Capture the cell that displays the provided text and extract its (X, Y) central coordinate. 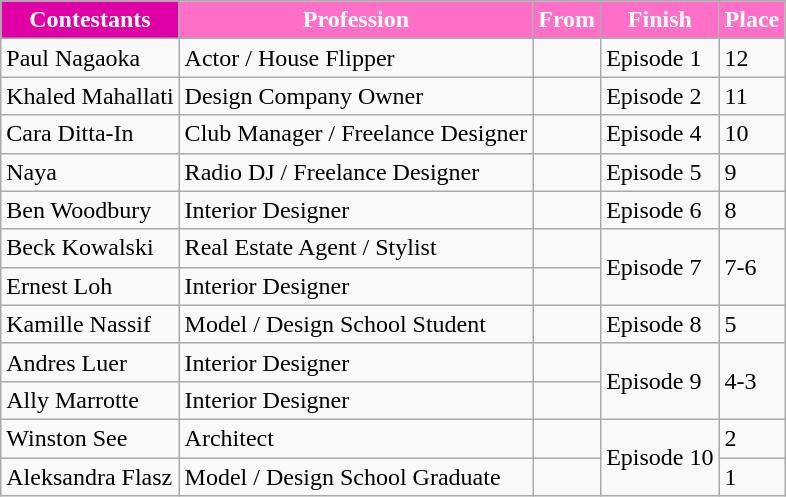
Finish (660, 20)
Architect (356, 438)
Episode 10 (660, 457)
Andres Luer (90, 362)
Design Company Owner (356, 96)
1 (752, 477)
10 (752, 134)
11 (752, 96)
Episode 1 (660, 58)
Winston See (90, 438)
Beck Kowalski (90, 248)
Place (752, 20)
8 (752, 210)
9 (752, 172)
Episode 7 (660, 267)
Model / Design School Student (356, 324)
Episode 9 (660, 381)
Cara Ditta-In (90, 134)
Actor / House Flipper (356, 58)
Episode 2 (660, 96)
Kamille Nassif (90, 324)
Episode 8 (660, 324)
Episode 6 (660, 210)
Khaled Mahallati (90, 96)
4-3 (752, 381)
From (567, 20)
Paul Nagaoka (90, 58)
Ally Marrotte (90, 400)
12 (752, 58)
5 (752, 324)
Episode 4 (660, 134)
Club Manager / Freelance Designer (356, 134)
Ernest Loh (90, 286)
Naya (90, 172)
Radio DJ / Freelance Designer (356, 172)
Profession (356, 20)
7-6 (752, 267)
Aleksandra Flasz (90, 477)
Model / Design School Graduate (356, 477)
Episode 5 (660, 172)
2 (752, 438)
Contestants (90, 20)
Ben Woodbury (90, 210)
Real Estate Agent / Stylist (356, 248)
